Locate the cell with the specified text and output its (X, Y) center coordinate. 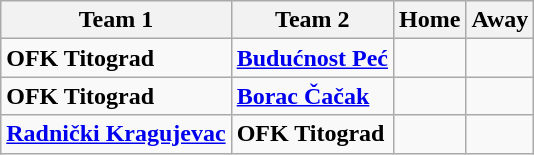
Team 1 (116, 20)
Radnički Kragujevac (116, 134)
Home (430, 20)
Budućnost Peć (312, 58)
Team 2 (312, 20)
Away (500, 20)
Borac Čačak (312, 96)
